Find where the given text appears and provide that cell's center as (X, Y) coordinate. 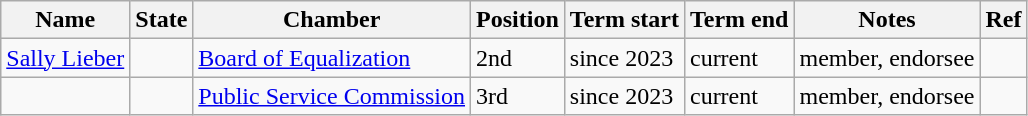
Board of Equalization (332, 58)
Public Service Commission (332, 96)
Sally Lieber (66, 58)
Term start (624, 20)
3rd (518, 96)
State (162, 20)
Term end (739, 20)
Ref (1004, 20)
Notes (887, 20)
2nd (518, 58)
Position (518, 20)
Name (66, 20)
Chamber (332, 20)
